For the text-containing cell, return its midpoint in [x, y] coordinate format. 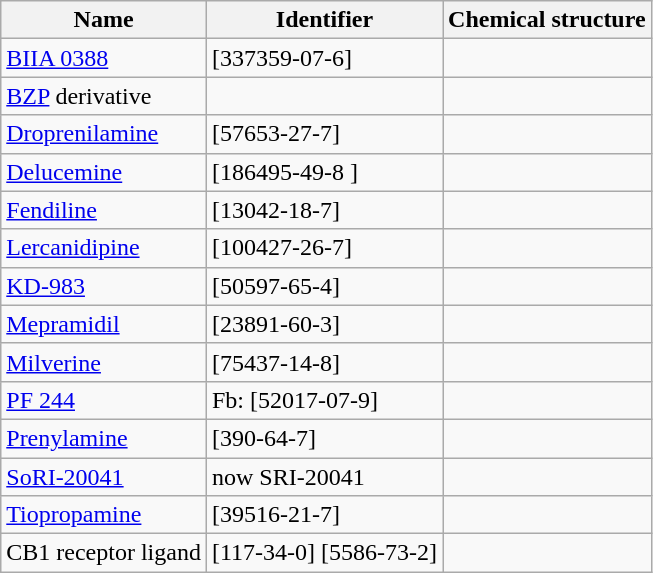
Name [104, 20]
[39516-21-7] [324, 515]
BIIA 0388 [104, 58]
SoRI-20041 [104, 477]
[23891-60-3] [324, 324]
Fendiline [104, 210]
BZP derivative [104, 96]
Identifier [324, 20]
[390-64-7] [324, 438]
[13042-18-7] [324, 210]
[100427-26-7] [324, 248]
[75437-14-8] [324, 362]
[117-34-0] [5586-73-2] [324, 553]
Lercanidipine [104, 248]
now SRI-20041 [324, 477]
[186495-49-8 ] [324, 172]
[50597-65-4] [324, 286]
Prenylamine [104, 438]
Tiopropamine [104, 515]
CB1 receptor ligand [104, 553]
Chemical structure [548, 20]
PF 244 [104, 400]
Droprenilamine [104, 134]
Mepramidil [104, 324]
[337359-07-6] [324, 58]
[57653-27-7] [324, 134]
KD-983 [104, 286]
Fb: [52017-07-9] [324, 400]
Delucemine [104, 172]
Milverine [104, 362]
